From the cell containing the given text, extract its center point as [X, Y] coordinate. 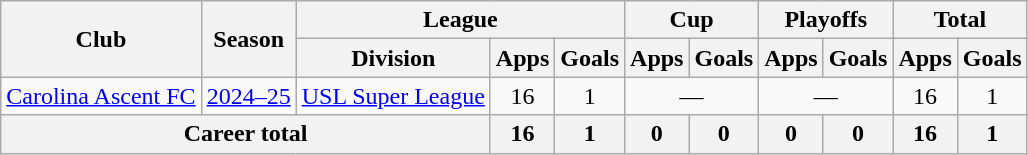
Career total [246, 134]
Division [393, 58]
Playoffs [826, 20]
Cup [692, 20]
Carolina Ascent FC [101, 96]
Season [248, 39]
2024–25 [248, 96]
USL Super League [393, 96]
Club [101, 39]
Total [960, 20]
League [460, 20]
